Determine the [X, Y] coordinate at the center of the cell enclosing the given text.  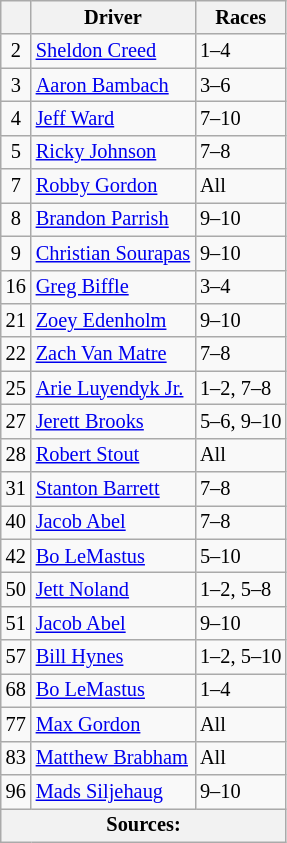
Robert Stout [113, 455]
51 [16, 623]
50 [16, 589]
Robby Gordon [113, 186]
21 [16, 320]
Zoey Edenholm [113, 320]
7 [16, 186]
5–10 [240, 556]
68 [16, 690]
3–6 [240, 85]
Sheldon Creed [113, 51]
77 [16, 724]
83 [16, 758]
5–6, 9–10 [240, 421]
8 [16, 219]
Stanton Barrett [113, 489]
Races [240, 17]
1–2, 5–10 [240, 657]
28 [16, 455]
Matthew Brabham [113, 758]
5 [16, 152]
42 [16, 556]
Sources: [144, 825]
3 [16, 85]
31 [16, 489]
Jerett Brooks [113, 421]
Greg Biffle [113, 287]
22 [16, 354]
2 [16, 51]
16 [16, 287]
Mads Siljehaug [113, 791]
Aaron Bambach [113, 85]
Bill Hynes [113, 657]
Driver [113, 17]
Zach Van Matre [113, 354]
1–2, 7–8 [240, 388]
25 [16, 388]
96 [16, 791]
Jeff Ward [113, 118]
7–10 [240, 118]
1–2, 5–8 [240, 589]
27 [16, 421]
Brandon Parrish [113, 219]
Arie Luyendyk Jr. [113, 388]
9 [16, 253]
Ricky Johnson [113, 152]
40 [16, 522]
Max Gordon [113, 724]
57 [16, 657]
Christian Sourapas [113, 253]
Jett Noland [113, 589]
4 [16, 118]
3–4 [240, 287]
